Locate the cell with the specified text and output its [x, y] center coordinate. 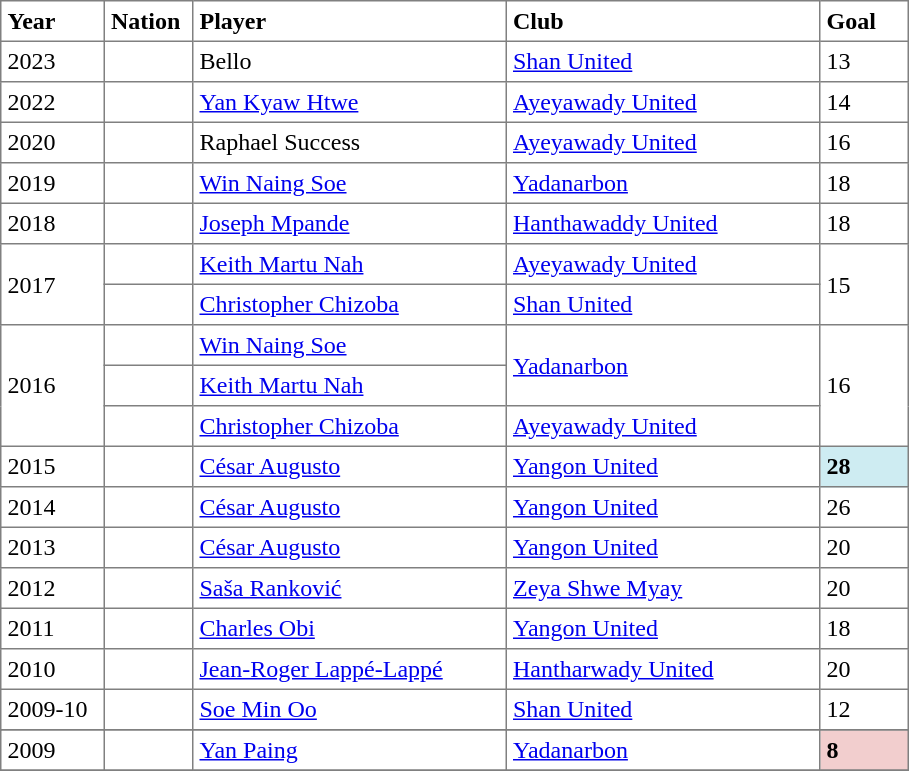
Hantharwady United [663, 669]
2013 [53, 547]
2019 [53, 183]
2017 [53, 284]
15 [864, 284]
Yan Kyaw Htwe [350, 102]
2011 [53, 628]
2023 [53, 61]
Hanthawaddy United [663, 223]
26 [864, 507]
2009 [53, 750]
14 [864, 102]
2020 [53, 142]
Bello [350, 61]
Player [350, 21]
Zeya Shwe Myay [663, 588]
Joseph Mpande [350, 223]
2009-10 [53, 709]
2014 [53, 507]
2015 [53, 466]
2018 [53, 223]
Year [53, 21]
13 [864, 61]
Saša Ranković [350, 588]
28 [864, 466]
2012 [53, 588]
2016 [53, 386]
2010 [53, 669]
2022 [53, 102]
Raphael Success [350, 142]
Club [663, 21]
Yan Paing [350, 750]
Charles Obi [350, 628]
8 [864, 750]
12 [864, 709]
Soe Min Oo [350, 709]
Nation [148, 21]
Goal [864, 21]
Jean-Roger Lappé-Lappé [350, 669]
